Locate the cell with the specified text and output its [X, Y] center coordinate. 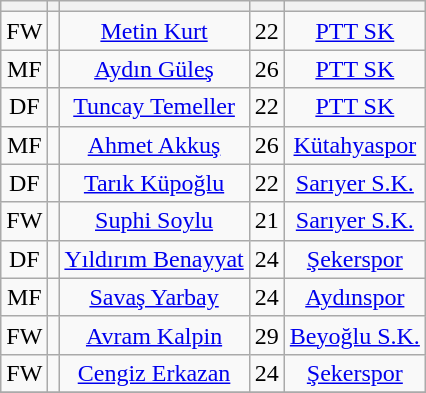
Savaş Yarbay [154, 297]
Metin Kurt [154, 31]
Kütahyaspor [354, 145]
21 [266, 221]
Tarık Küpoğlu [154, 183]
Avram Kalpin [154, 335]
Aydınspor [354, 297]
29 [266, 335]
Aydın Güleş [154, 69]
Tuncay Temeller [154, 107]
Yıldırım Benayyat [154, 259]
Cengiz Erkazan [154, 373]
Suphi Soylu [154, 221]
Ahmet Akkuş [154, 145]
Beyoğlu S.K. [354, 335]
